From the cell containing the given text, extract its center point as (X, Y) coordinate. 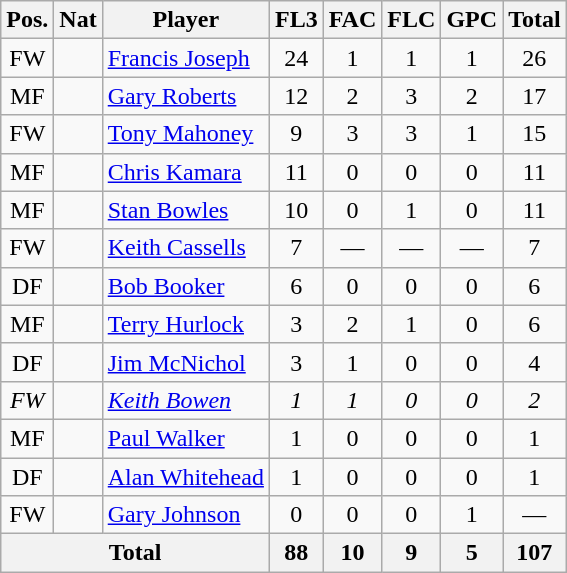
107 (535, 553)
Gary Roberts (186, 96)
88 (296, 553)
Bob Booker (186, 286)
26 (535, 58)
4 (535, 362)
Pos. (28, 20)
FLC (412, 20)
Alan Whitehead (186, 477)
Player (186, 20)
Paul Walker (186, 438)
Chris Kamara (186, 172)
FL3 (296, 20)
24 (296, 58)
GPC (472, 20)
Keith Bowen (186, 400)
5 (472, 553)
Gary Johnson (186, 515)
15 (535, 134)
Tony Mahoney (186, 134)
17 (535, 96)
12 (296, 96)
Francis Joseph (186, 58)
Nat (78, 20)
Terry Hurlock (186, 324)
Stan Bowles (186, 210)
Jim McNichol (186, 362)
FAC (352, 20)
Keith Cassells (186, 248)
